Return the (X, Y) coordinate for the center point of the cell that contains the specified text.  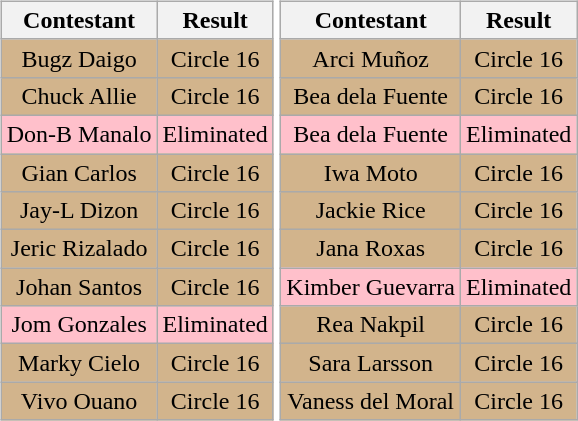
Bugz Daigo (79, 58)
Iwa Moto (371, 173)
Jana Roxas (371, 249)
Chuck Allie (79, 96)
Vaness del Moral (371, 401)
Don-B Manalo (79, 134)
Jom Gonzales (79, 325)
Gian Carlos (79, 173)
Arci Muñoz (371, 58)
Vivo Ouano (79, 401)
Marky Cielo (79, 363)
Johan Santos (79, 287)
Sara Larsson (371, 363)
Jay-L Dizon (79, 211)
Jackie Rice (371, 211)
Jeric Rizalado (79, 249)
Kimber Guevarra (371, 287)
Rea Nakpil (371, 325)
